Provide the [x, y] coordinate of the cell's center where the given text is located.  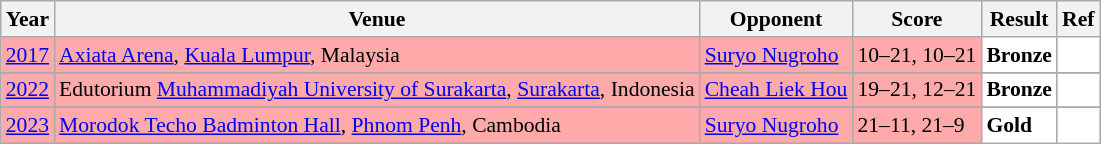
Morodok Techo Badminton Hall, Phnom Penh, Cambodia [377, 126]
Cheah Liek Hou [776, 90]
Opponent [776, 19]
Edutorium Muhammadiyah University of Surakarta, Surakarta, Indonesia [377, 90]
Venue [377, 19]
Gold [1019, 126]
Axiata Arena, Kuala Lumpur, Malaysia [377, 55]
2022 [28, 90]
19–21, 12–21 [916, 90]
2017 [28, 55]
Result [1019, 19]
Year [28, 19]
Score [916, 19]
2023 [28, 126]
21–11, 21–9 [916, 126]
Ref [1078, 19]
10–21, 10–21 [916, 55]
